From the cell containing the given text, extract its center point as (X, Y) coordinate. 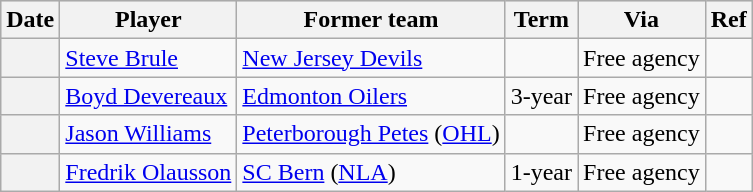
Steve Brule (148, 58)
Edmonton Oilers (371, 96)
Boyd Devereaux (148, 96)
Former team (371, 20)
Peterborough Petes (OHL) (371, 134)
3-year (541, 96)
Ref (728, 20)
Date (30, 20)
Player (148, 20)
Jason Williams (148, 134)
Fredrik Olausson (148, 172)
Via (642, 20)
Term (541, 20)
1-year (541, 172)
SC Bern (NLA) (371, 172)
New Jersey Devils (371, 58)
